Extract the (X, Y) coordinate from the center of the cell holding the provided text.  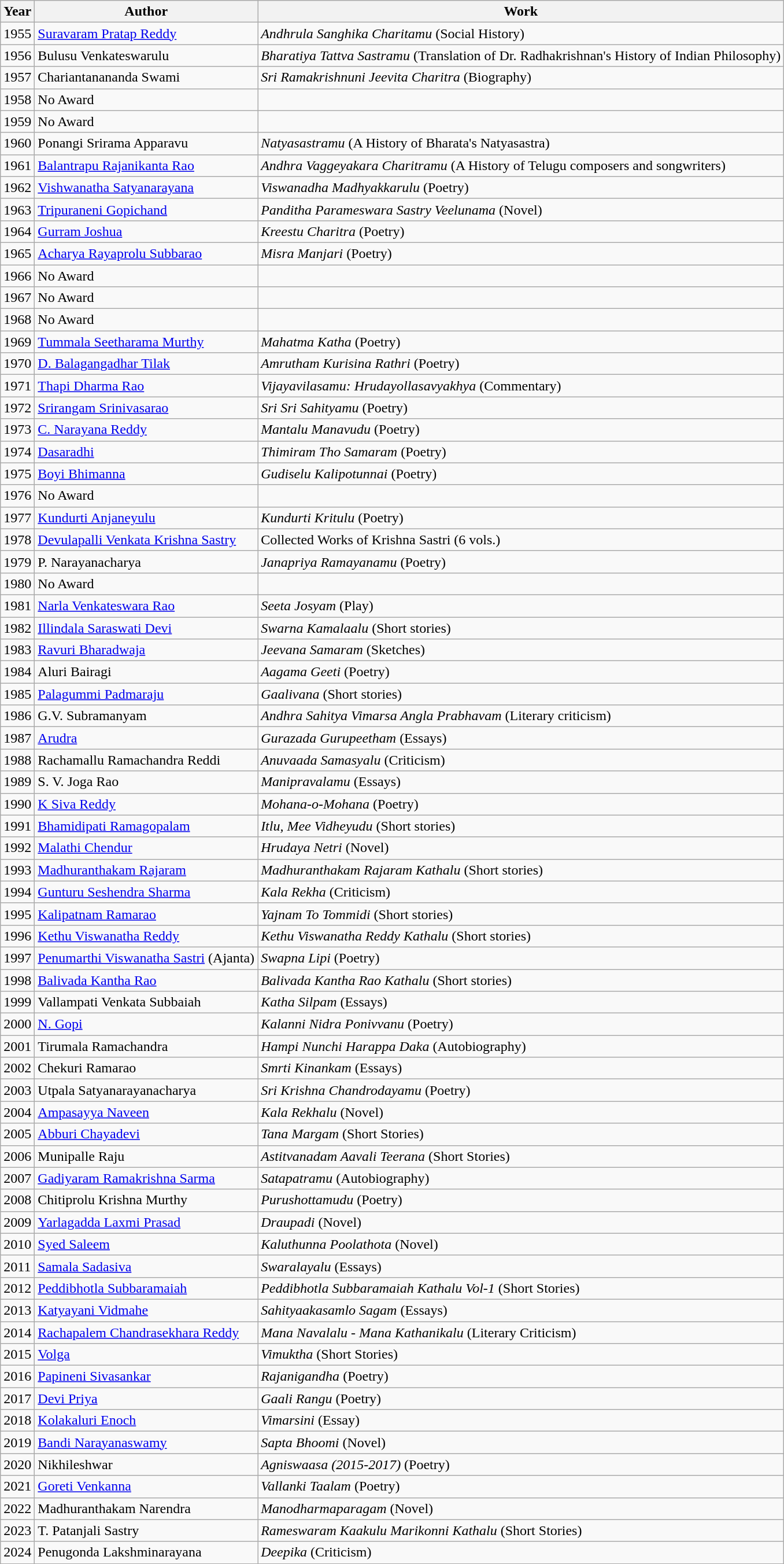
Natyasastramu (A History of Bharata's Natyasastra) (521, 143)
Arudra (146, 738)
Gurram Joshua (146, 231)
Gaali Rangu (Poetry) (521, 1399)
Kreestu Charitra (Poetry) (521, 231)
1970 (17, 364)
1963 (17, 209)
Gurazada Gurupeetham (Essays) (521, 738)
Papineni Sivasankar (146, 1377)
Rachamallu Ramachandra Reddi (146, 760)
2012 (17, 1288)
2011 (17, 1266)
Balivada Kantha Rao Kathalu (Short stories) (521, 980)
1962 (17, 187)
2009 (17, 1222)
2016 (17, 1377)
Aluri Bairagi (146, 672)
Vallanki Taalam (Poetry) (521, 1486)
Work (521, 12)
1988 (17, 760)
Vishwanatha Satyanarayana (146, 187)
1983 (17, 650)
1996 (17, 936)
2000 (17, 1024)
Malathi Chendur (146, 848)
Srirangam Srinivasarao (146, 408)
1982 (17, 628)
1973 (17, 430)
Ampasayya Naveen (146, 1112)
1993 (17, 870)
Kaluthunna Poolathota (Novel) (521, 1244)
Satapatramu (Autobiography) (521, 1178)
Janapriya Ramayanamu (Poetry) (521, 562)
1987 (17, 738)
Swaralayalu (Essays) (521, 1266)
Rajanigandha (Poetry) (521, 1377)
2010 (17, 1244)
Aagama Geeti (Poetry) (521, 672)
Yajnam To Tommidi (Short stories) (521, 914)
Gadiyaram Ramakrishna Sarma (146, 1178)
1956 (17, 56)
Tripuraneni Gopichand (146, 209)
Yarlagadda Laxmi Prasad (146, 1222)
1972 (17, 408)
1967 (17, 298)
2023 (17, 1530)
1992 (17, 848)
Thapi Dharma Rao (146, 386)
Devulapalli Venkata Krishna Sastry (146, 540)
1976 (17, 496)
Kala Rekhalu (Novel) (521, 1112)
Bandi Narayanaswamy (146, 1443)
1959 (17, 121)
Boyi Bhimanna (146, 474)
1985 (17, 694)
1977 (17, 518)
D. Balagangadhar Tilak (146, 364)
Vallampati Venkata Subbaiah (146, 1002)
K Siva Reddy (146, 804)
Munipalle Raju (146, 1156)
Peddibhotla Subbaramaiah Kathalu Vol-1 (Short Stories) (521, 1288)
1957 (17, 78)
Kundurti Kritulu (Poetry) (521, 518)
Kala Rekha (Criticism) (521, 892)
1986 (17, 716)
Swarna Kamalaalu (Short stories) (521, 628)
Astitvanadam Aavali Teerana (Short Stories) (521, 1156)
Author (146, 12)
1964 (17, 231)
Hampi Nunchi Harappa Daka (Autobiography) (521, 1046)
1958 (17, 99)
1995 (17, 914)
Palagummi Padmaraju (146, 694)
Manodharmaparagam (Novel) (521, 1508)
Madhuranthakam Narendra (146, 1508)
2020 (17, 1465)
G.V. Subramanyam (146, 716)
2013 (17, 1310)
1960 (17, 143)
Kethu Viswanatha Reddy Kathalu (Short stories) (521, 936)
Amrutham Kurisina Rathri (Poetry) (521, 364)
Mana Navalalu - Mana Kathanikalu (Literary Criticism) (521, 1332)
2004 (17, 1112)
C. Narayana Reddy (146, 430)
1979 (17, 562)
Vimarsini (Essay) (521, 1421)
Tirumala Ramachandra (146, 1046)
Tana Margam (Short Stories) (521, 1134)
Vimuktha (Short Stories) (521, 1355)
Agniswaasa (2015-2017) (Poetry) (521, 1465)
N. Gopi (146, 1024)
Itlu, Mee Vidheyudu (Short stories) (521, 826)
Katyayani Vidmahe (146, 1310)
Gaalivana (Short stories) (521, 694)
Bharatiya Tattva Sastramu (Translation of Dr. Radhakrishnan's History of Indian Philosophy) (521, 56)
2021 (17, 1486)
2008 (17, 1200)
1981 (17, 606)
Mahatma Katha (Poetry) (521, 342)
Madhuranthakam Rajaram (146, 870)
2018 (17, 1421)
Ponangi Srirama Apparavu (146, 143)
Kalipatnam Ramarao (146, 914)
Swapna Lipi (Poetry) (521, 958)
Kalanni Nidra Ponivvanu (Poetry) (521, 1024)
Rachapalem Chandrasekhara Reddy (146, 1332)
Kethu Viswanatha Reddy (146, 936)
Misra Manjari (Poetry) (521, 253)
Sahityaakasamlo Sagam (Essays) (521, 1310)
Bhamidipati Ramagopalam (146, 826)
Kolakaluri Enoch (146, 1421)
Madhuranthakam Rajaram Kathalu (Short stories) (521, 870)
1961 (17, 165)
Illindala Saraswati Devi (146, 628)
Penumarthi Viswanatha Sastri (Ajanta) (146, 958)
Sri Sri Sahityamu (Poetry) (521, 408)
Gunturu Seshendra Sharma (146, 892)
2005 (17, 1134)
Peddibhotla Subbaramaiah (146, 1288)
Mohana-o-Mohana (Poetry) (521, 804)
2001 (17, 1046)
1955 (17, 34)
1998 (17, 980)
Andhra Sahitya Vimarsa Angla Prabhavam (Literary criticism) (521, 716)
Kundurti Anjaneyulu (146, 518)
Chekuri Ramarao (146, 1068)
2003 (17, 1090)
1990 (17, 804)
Anuvaada Samasyalu (Criticism) (521, 760)
Balivada Kantha Rao (146, 980)
Chariantanananda Swami (146, 78)
Andhrula Sanghika Charitamu (Social History) (521, 34)
Thimiram Tho Samaram (Poetry) (521, 452)
Manipravalamu (Essays) (521, 782)
Ravuri Bharadwaja (146, 650)
Devi Priya (146, 1399)
Collected Works of Krishna Sastri (6 vols.) (521, 540)
Penugonda Lakshminarayana (146, 1552)
Tummala Seetharama Murthy (146, 342)
Panditha Parameswara Sastry Veelunama (Novel) (521, 209)
Goreti Venkanna (146, 1486)
1980 (17, 584)
1975 (17, 474)
Rameswaram Kaakulu Marikonni Kathalu (Short Stories) (521, 1530)
Jeevana Samaram (Sketches) (521, 650)
1991 (17, 826)
Utpala Satyanarayanacharya (146, 1090)
1968 (17, 320)
2019 (17, 1443)
Volga (146, 1355)
Sri Ramakrishnuni Jeevita Charitra (Biography) (521, 78)
T. Patanjali Sastry (146, 1530)
2007 (17, 1178)
1974 (17, 452)
Abburi Chayadevi (146, 1134)
Bulusu Venkateswarulu (146, 56)
1984 (17, 672)
Suravaram Pratap Reddy (146, 34)
P. Narayanacharya (146, 562)
Acharya Rayaprolu Subbarao (146, 253)
1966 (17, 276)
1971 (17, 386)
Dasaradhi (146, 452)
2017 (17, 1399)
Hrudaya Netri (Novel) (521, 848)
Year (17, 12)
Andhra Vaggeyakara Charitramu (A History of Telugu composers and songwriters) (521, 165)
Syed Saleem (146, 1244)
Balantrapu Rajanikanta Rao (146, 165)
S. V. Joga Rao (146, 782)
2006 (17, 1156)
Samala Sadasiva (146, 1266)
Vijayavilasamu: Hrudayollasavyakhya (Commentary) (521, 386)
2015 (17, 1355)
2014 (17, 1332)
2024 (17, 1552)
Purushottamudu (Poetry) (521, 1200)
Chitiprolu Krishna Murthy (146, 1200)
Smrti Kinankam (Essays) (521, 1068)
1999 (17, 1002)
Viswanadha Madhyakkarulu (Poetry) (521, 187)
2022 (17, 1508)
Draupadi (Novel) (521, 1222)
1997 (17, 958)
1965 (17, 253)
2002 (17, 1068)
1989 (17, 782)
Katha Silpam (Essays) (521, 1002)
Deepika (Criticism) (521, 1552)
Seeta Josyam (Play) (521, 606)
1994 (17, 892)
Gudiselu Kalipotunnai (Poetry) (521, 474)
Sapta Bhoomi (Novel) (521, 1443)
Sri Krishna Chandrodayamu (Poetry) (521, 1090)
Mantalu Manavudu (Poetry) (521, 430)
Nikhileshwar (146, 1465)
Narla Venkateswara Rao (146, 606)
1978 (17, 540)
1969 (17, 342)
